From the cell containing the given text, extract its center point as (x, y) coordinate. 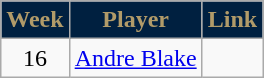
Andre Blake (136, 58)
16 (35, 58)
Link (232, 20)
Player (136, 20)
Week (35, 20)
